Return the [X, Y] coordinate for the center point of the cell that contains the specified text.  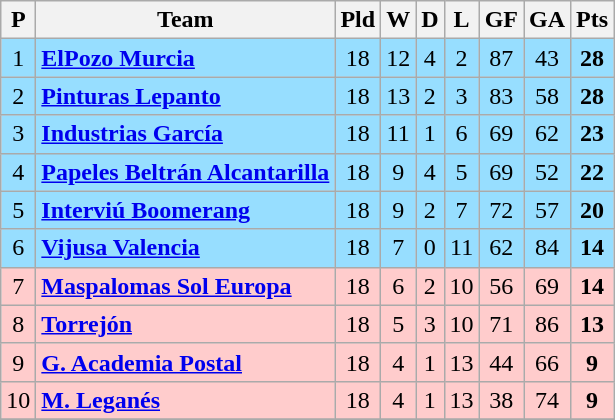
Pts [592, 20]
44 [501, 362]
ElPozo Murcia [186, 58]
Maspalomas Sol Europa [186, 286]
23 [592, 134]
43 [548, 58]
22 [592, 172]
Torrejón [186, 324]
87 [501, 58]
GA [548, 20]
66 [548, 362]
38 [501, 400]
Papeles Beltrán Alcantarilla [186, 172]
20 [592, 210]
Interviú Boomerang [186, 210]
P [18, 20]
Vijusa Valencia [186, 248]
84 [548, 248]
74 [548, 400]
W [398, 20]
G. Academia Postal [186, 362]
71 [501, 324]
Industrias García [186, 134]
8 [18, 324]
Pld [358, 20]
56 [501, 286]
57 [548, 210]
Team [186, 20]
L [462, 20]
86 [548, 324]
12 [398, 58]
D [430, 20]
M. Leganés [186, 400]
72 [501, 210]
Pinturas Lepanto [186, 96]
52 [548, 172]
0 [430, 248]
GF [501, 20]
83 [501, 96]
58 [548, 96]
